For the text-containing cell, return its midpoint in [X, Y] coordinate format. 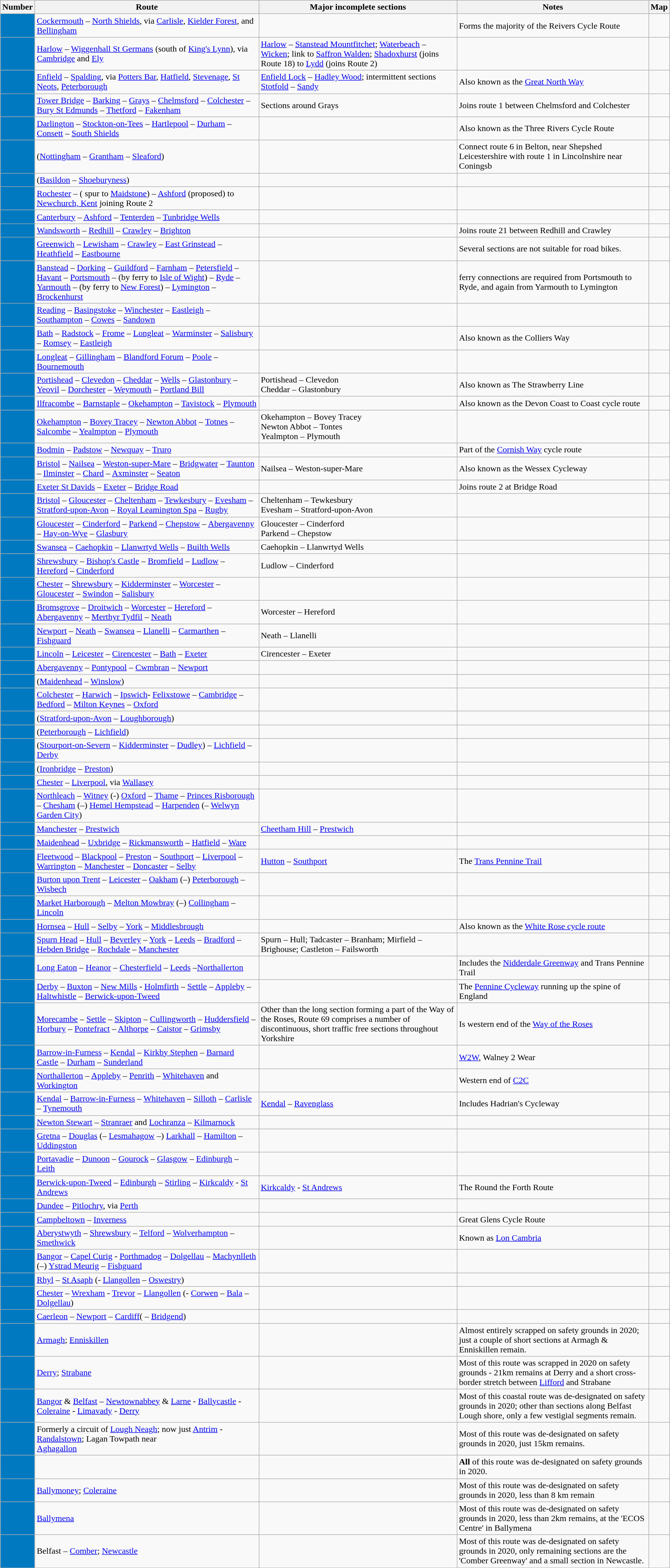
Wandsworth – Redhill – Crawley – Brighton [147, 230]
Long Eaton – Heanor – Chesterfield – Leeds –Northallerton [147, 968]
Forms the majority of the Reivers Cycle Route [553, 26]
The Pennine Cycleway running up the spine of England [553, 991]
W2W, Walney 2 Wear [553, 1057]
Bromsgrove – Droitwich – Worcester – Hereford – Abergavenny – Merthyr Tydfil – Neath [147, 612]
Belfast – Comber; Newcastle [147, 1551]
Okehampton – Bovey Tracey – Newton Abbot – Totnes – Salcombe – Yealmpton – Plymouth [147, 427]
Chester – Wrexham - Trevor – Llangollen (- Corwen – Bala – Dolgellau) [147, 1298]
Fleetwood – Blackpool – Preston – Southport – Liverpool – Warrington – Manchester – Doncaster – Selby [147, 861]
Bodmin – Padstow – Newquay – Truro [147, 450]
Cirencester – Exeter [358, 654]
Okehampton – Bovey TraceyNewton Abbot – TontesYealmpton – Plymouth [358, 427]
Derby – Buxton – New Mills - Holmfirth – Settle – Appleby – Haltwhistle – Berwick-upon-Tweed [147, 991]
Gloucester – CinderfordParkend – Chepstow [358, 529]
Several sections are not suitable for road bikes. [553, 249]
Canterbury – Ashford – Tenterden – Tunbridge Wells [147, 217]
Harlow – Stanstead Mountfitchet; Waterbeach – Wicken; link to Saffron Walden; Shadoxhurst (joins Route 18) to Lydd (joins Route 2) [358, 54]
Spurn Head – Hull – Beverley – York – Leeds – Bradford – Hebden Bridge – Rochdale – Manchester [147, 945]
Hutton – Southport [358, 861]
Derry; Strabane [147, 1373]
(Basildon – Shoeburyness) [147, 180]
Dundee – Pitlochry, via Perth [147, 1206]
Manchester – Prestwich [147, 829]
(Peterborough – Lichfield) [147, 732]
Ballymoney; Coleraine [147, 1490]
Gloucester – Cinderford – Parkend – Chepstow – Abergavenny – Hay-on-Wye – Glasbury [147, 529]
Most of this route was de-designated on safety grounds in 2020, less than 8 km remain [553, 1490]
Is western end of the Way of the Roses [553, 1024]
Kendal – Ravenglass [358, 1104]
Northallerton – Appleby – Penrith – Whitehaven and Workington [147, 1080]
Enfield Lock – Hadley Wood; intermittent sections Stotfold – Sandy [358, 82]
(Ironbridge – Preston) [147, 769]
The Trans Pennine Trail [553, 861]
Chester – Liverpool, via Wallasey [147, 782]
Includes the Nidderdale Greenway and Trans Pennine Trail [553, 968]
Joins route 2 at Bridge Road [553, 487]
Longleat – Gillingham – Blandford Forum – Poole – Bournemouth [147, 362]
Formerly a circuit of Lough Neagh; now just Antrim - Randalstown; Lagan Towpath nearAghagallon [147, 1439]
Armagh; Enniskillen [147, 1340]
Also known as the Colliers Way [553, 338]
Chester – Shrewsbury – Kidderminster – Worcester – Gloucester – Swindon – Salisbury [147, 589]
ferry connections are required from Portsmouth to Ryde, and again from Yarmouth to Lymington [553, 282]
Most of this route was de-designated on safety grounds in 2020, only remaining sections are the 'Comber Greenway' and a small section in Newcastle. [553, 1551]
(Stratford-upon-Avon – Loughborough) [147, 718]
Route [147, 7]
Burton upon Trent – Leicester – Oakham (–) Peterborough – Wisbech [147, 884]
Ludlow – Cinderford [358, 565]
Most of this route was de-designated on safety grounds in 2020, just 15km remains. [553, 1439]
Also known as the Wessex Cycleway [553, 468]
Connect route 6 in Belton, near Shepshed Leicestershire with route 1 in Lincolnshire near Coningsb [553, 157]
Includes Hadrian's Cycleway [553, 1104]
Cheetham Hill – Prestwich [358, 829]
Also known as the White Rose cycle route [553, 926]
The Round the Forth Route [553, 1187]
Enfield – Spalding, via Potters Bar, Hatfield, Stevenage, St Neots, Peterborough [147, 82]
Caehopkin – Llanwrtyd Wells [358, 547]
Barrow-in-Furness – Kendal – Kirkby Stephen – Barnard Castle – Durham – Sunderland [147, 1057]
Spurn – Hull; Tadcaster – Branham; Mirfield – Brighouse; Castleton – Failsworth [358, 945]
Rochester – ( spur to Maidstone) – Ashford (proposed) to Newchurch, Kent joining Route 2 [147, 198]
Cheltenham – Tewkesbury Evesham – Stratford-upon-Avon [358, 505]
Joins route 1 between Chelmsford and Colchester [553, 105]
Part of the Cornish Way cycle route [553, 450]
Newport – Neath – Swansea – Llanelli – Carmarthen – Fishguard [147, 635]
Known as Lon Cambria [553, 1238]
Notes [553, 7]
Exeter St Davids – Exeter – Bridge Road [147, 487]
Maidenhead – Uxbridge – Rickmansworth – Hatfield – Ware [147, 842]
Newton Stewart – Stranraer and Lochranza – Kilmarnock [147, 1122]
Aberystwyth – Shrewsbury – Telford – Wolverhampton – Smethwick [147, 1238]
Northleach – Witney (-) Oxford – Thame – Princes Risborough – Chesham (–) Hemel Hempstead – Harpenden (– Welwyn Garden City) [147, 805]
Great Glens Cycle Route [553, 1219]
Major incomplete sections [358, 7]
Joins route 21 between Redhill and Crawley [553, 230]
Also known as the Great North Way [553, 82]
Campbeltown – Inverness [147, 1219]
Berwick-upon-Tweed – Edinburgh – Stirling – Kirkcaldy - St Andrews [147, 1187]
All of this route was de-designated on safety grounds in 2020. [553, 1467]
Western end of C2C [553, 1080]
Bangor – Capel Curig - Porthmadog – Dolgellau – Machynlleth (–) Ystrad Meurig – Fishguard [147, 1261]
Tower Bridge – Barking – Grays – Chelmsford – Colchester – Bury St Edmunds – Thetford – Fakenham [147, 105]
Harlow – Wiggenhall St Germans (south of King's Lynn), via Cambridge and Ely [147, 54]
Bristol – Nailsea – Weston-super-Mare – Bridgwater – Taunton – Ilminster – Chard – Axminster – Seaton [147, 468]
Also known as The Strawberry Line [553, 385]
Worcester – Hereford [358, 612]
Caerleon – Newport – Cardiff( – Bridgend) [147, 1317]
Greenwich – Lewisham – Crawley – East Grinstead – Heathfield – Eastbourne [147, 249]
(Nottingham – Grantham – Sleaford) [147, 157]
Portavadie – Dunoon – Gourock – Glasgow – Edinburgh – Leith [147, 1164]
Kirkcaldy - St Andrews [358, 1187]
Bristol – Gloucester – Cheltenham – Tewkesbury – Evesham – Stratford-upon-Avon – Royal Leamington Spa – Rugby [147, 505]
Lincoln – Leicester – Cirencester – Bath – Exeter [147, 654]
Sections around Grays [358, 105]
Morecambe – Settle – Skipton – Cullingworth – Huddersfield – Horbury – Pontefract – Althorpe – Caistor – Grimsby [147, 1024]
Bath – Radstock – Frome – Longleat – Warminster – Salisbury – Romsey – Eastleigh [147, 338]
Most of this route was de-designated on safety grounds in 2020, less than 2km remains, at the 'ECOS Centre' in Ballymena [553, 1518]
Portishead – Clevedon Cheddar – Glastonbury [358, 385]
Also known as the Three Rivers Cycle Route [553, 128]
Shrewsbury – Bishop's Castle – Bromfield – Ludlow – Hereford – Cinderford [147, 565]
Ballymena [147, 1518]
Most of this route was scrapped in 2020 on safety grounds - 21km remains at Derry and a short cross-border stretch between Lifford and Strabane [553, 1373]
Hornsea – Hull – Selby – York – Middlesbrough [147, 926]
Ilfracombe – Barnstaple – Okehampton – Tavistock – Plymouth [147, 403]
Cockermouth – North Shields, via Carlisle, Kielder Forest, and Bellingham [147, 26]
Portishead – Clevedon – Cheddar – Wells – Glastonbury – Yeovil – Dorchester – Weymouth – Portland Bill [147, 385]
Abergavenny – Pontypool – Cwmbran – Newport [147, 668]
Bangor & Belfast – Newtownabbey & Larne - Ballycastle - Coleraine - Limavady - Derry [147, 1406]
(Maidenhead – Winslow) [147, 681]
Kendal – Barrow-in-Furness – Whitehaven – Silloth – Carlisle – Tynemouth [147, 1104]
Rhyl – St Asaph (- Llangollen – Oswestry) [147, 1280]
Map [659, 7]
Also known as the Devon Coast to Coast cycle route [553, 403]
Reading – Basingstoke – Winchester – Eastleigh – Southampton – Cowes – Sandown [147, 315]
Almost entirely scrapped on safety grounds in 2020; just a couple of short sections at Armagh & Enniskillen remain. [553, 1340]
Darlington – Stockton-on-Tees – Hartlepool – Durham – Consett – South Shields [147, 128]
Neath – Llanelli [358, 635]
Nailsea – Weston-super-Mare [358, 468]
(Stourport-on-Severn – Kidderminster – Dudley) – Lichfield – Derby [147, 750]
Number [18, 7]
Colchester – Harwich – Ipswich- Felixstowe – Cambridge – Bedford – Milton Keynes – Oxford [147, 700]
Market Harborough – Melton Mowbray (–) Collingham – Lincoln [147, 908]
Swansea – Caehopkin – Llanwrtyd Wells – Builth Wells [147, 547]
Gretna – Douglas (– Lesmahagow –) Larkhall – Hamilton – Uddingston [147, 1140]
